Pinpoint the cell where the given text exists, returning its (x, y) midpoint coordinate. 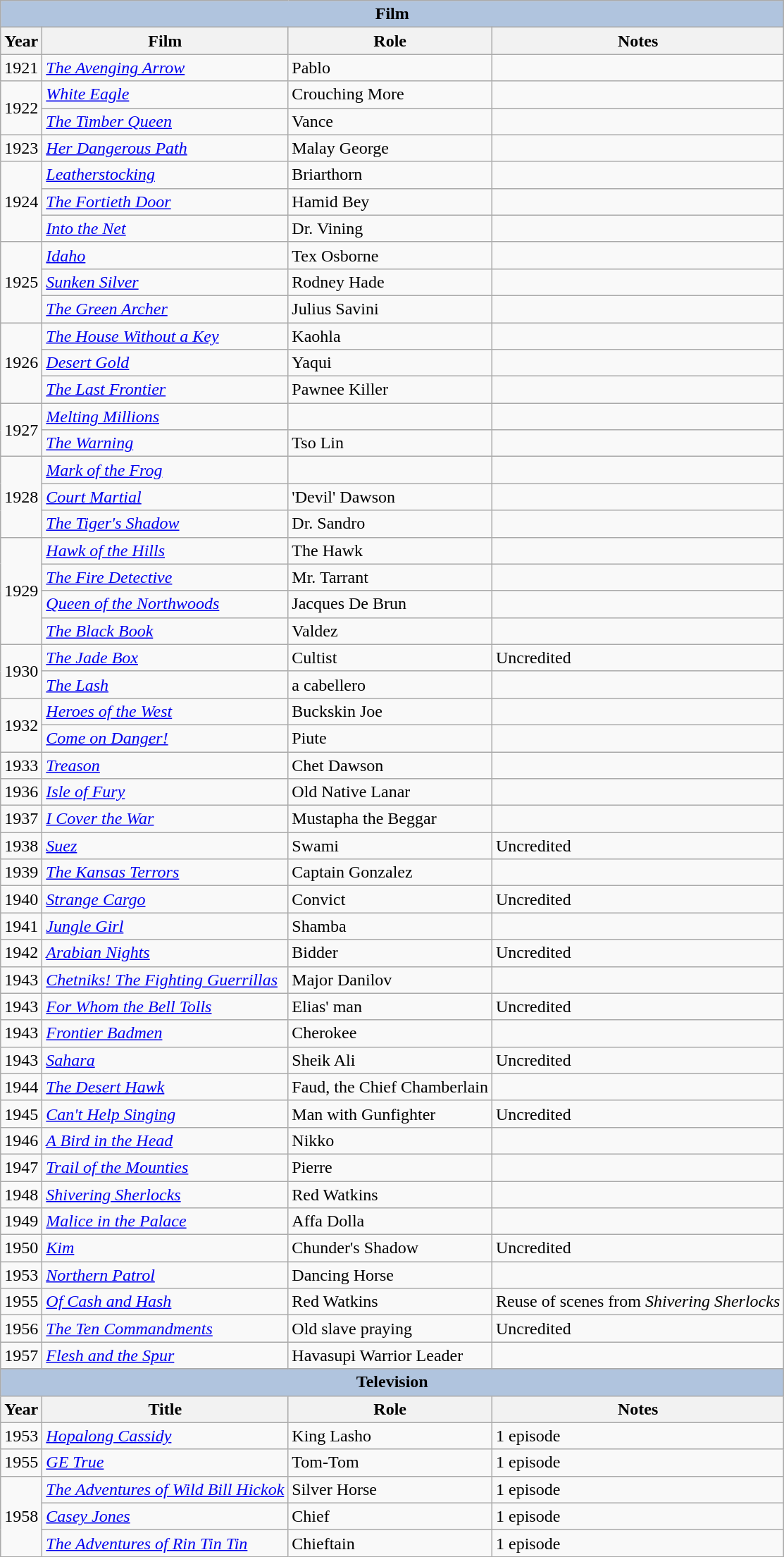
1945 (21, 1114)
The Jade Box (165, 658)
1946 (21, 1140)
Mustapha the Beggar (390, 819)
1958 (21, 1516)
The Avenging Arrow (165, 68)
Desert Gold (165, 363)
Piute (390, 738)
'Devil' Dawson (390, 497)
1944 (21, 1087)
Dr. Sandro (390, 524)
1927 (21, 430)
The Kansas Terrors (165, 873)
Chief (390, 1516)
Hawk of the Hills (165, 550)
Sheik Ali (390, 1060)
1930 (21, 671)
Strange Cargo (165, 899)
Nikko (390, 1140)
Can't Help Singing (165, 1114)
1949 (21, 1221)
Major Danilov (390, 980)
1923 (21, 148)
Havasupi Warrior Leader (390, 1355)
Shivering Sherlocks (165, 1195)
Dr. Vining (390, 228)
Heroes of the West (165, 711)
Captain Gonzalez (390, 873)
Chetniks! The Fighting Guerrillas (165, 980)
Cherokee (390, 1033)
1925 (21, 282)
1936 (21, 792)
Isle of Fury (165, 792)
1948 (21, 1195)
1942 (21, 953)
Hamid Bey (390, 202)
Court Martial (165, 497)
Tom-Tom (390, 1463)
The Tiger's Shadow (165, 524)
The Lash (165, 684)
Casey Jones (165, 1516)
Silver Horse (390, 1489)
1939 (21, 873)
1922 (21, 108)
1933 (21, 765)
a cabellero (390, 684)
Television (392, 1382)
Cultist (390, 658)
Suez (165, 846)
Flesh and the Spur (165, 1355)
1956 (21, 1329)
Idaho (165, 255)
The Warning (165, 443)
1932 (21, 725)
Pablo (390, 68)
Title (165, 1409)
Reuse of scenes from Shivering Sherlocks (637, 1302)
Briarthorn (390, 175)
Old Native Lanar (390, 792)
Malay George (390, 148)
Yaqui (390, 363)
The House Without a Key (165, 336)
Kim (165, 1248)
Mark of the Frog (165, 470)
The Ten Commandments (165, 1329)
The Adventures of Wild Bill Hickok (165, 1489)
Tex Osborne (390, 255)
Leatherstocking (165, 175)
Northern Patrol (165, 1275)
The Desert Hawk (165, 1087)
The Black Book (165, 631)
King Lasho (390, 1436)
The Last Frontier (165, 390)
GE True (165, 1463)
For Whom the Bell Tolls (165, 1007)
1929 (21, 591)
Jungle Girl (165, 926)
The Green Archer (165, 309)
Vance (390, 121)
The Fortieth Door (165, 202)
Valdez (390, 631)
1926 (21, 363)
White Eagle (165, 94)
1921 (21, 68)
The Adventures of Rin Tin Tin (165, 1543)
Into the Net (165, 228)
Sunken Silver (165, 282)
Julius Savini (390, 309)
The Fire Detective (165, 577)
Chunder's Shadow (390, 1248)
1938 (21, 846)
Crouching More (390, 94)
Man with Gunfighter (390, 1114)
Swami (390, 846)
Dancing Horse (390, 1275)
A Bird in the Head (165, 1140)
Faud, the Chief Chamberlain (390, 1087)
Tso Lin (390, 443)
1957 (21, 1355)
Her Dangerous Path (165, 148)
Melting Millions (165, 417)
Pierre (390, 1167)
Frontier Badmen (165, 1033)
Chieftain (390, 1543)
Old slave praying (390, 1329)
Pawnee Killer (390, 390)
Shamba (390, 926)
Trail of the Mounties (165, 1167)
Mr. Tarrant (390, 577)
Buckskin Joe (390, 711)
1950 (21, 1248)
Arabian Nights (165, 953)
Bidder (390, 953)
Treason (165, 765)
Chet Dawson (390, 765)
The Hawk (390, 550)
The Timber Queen (165, 121)
Hopalong Cassidy (165, 1436)
1947 (21, 1167)
1940 (21, 899)
Convict (390, 899)
Rodney Hade (390, 282)
Of Cash and Hash (165, 1302)
Kaohla (390, 336)
Jacques De Brun (390, 604)
Affa Dolla (390, 1221)
Queen of the Northwoods (165, 604)
1937 (21, 819)
Malice in the Palace (165, 1221)
Elias' man (390, 1007)
Sahara (165, 1060)
1941 (21, 926)
1928 (21, 497)
Come on Danger! (165, 738)
I Cover the War (165, 819)
1924 (21, 202)
